Detect which cell encompasses the target text, then output its [X, Y] center coordinate. 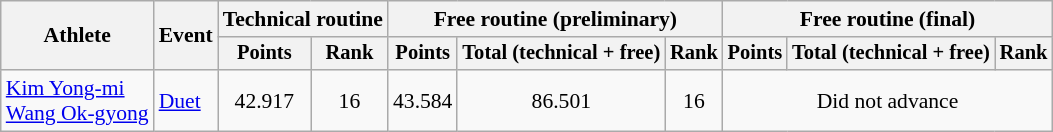
Kim Yong-miWang Ok-gyong [78, 100]
42.917 [264, 100]
43.584 [422, 100]
Duet [186, 100]
Free routine (final) [888, 19]
Technical routine [303, 19]
86.501 [561, 100]
Free routine (preliminary) [556, 19]
Event [186, 36]
Did not advance [888, 100]
Athlete [78, 36]
